From the cell containing the given text, extract its center point as (x, y) coordinate. 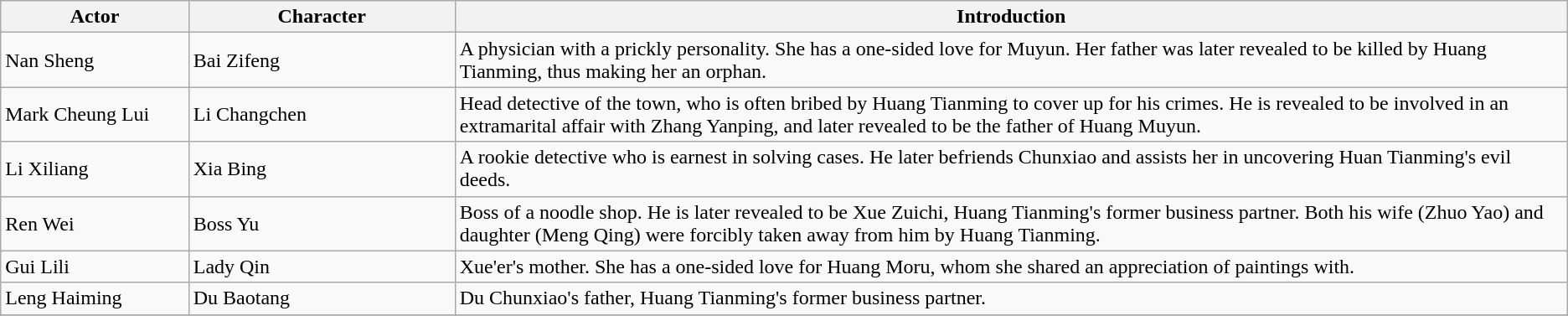
Xue'er's mother. She has a one-sided love for Huang Moru, whom she shared an appreciation of paintings with. (1011, 267)
Mark Cheung Lui (95, 114)
Bai Zifeng (322, 60)
Actor (95, 17)
Introduction (1011, 17)
Li Changchen (322, 114)
Character (322, 17)
A rookie detective who is earnest in solving cases. He later befriends Chunxiao and assists her in uncovering Huan Tianming's evil deeds. (1011, 169)
Leng Haiming (95, 298)
Du Chunxiao's father, Huang Tianming's former business partner. (1011, 298)
Li Xiliang (95, 169)
Boss Yu (322, 223)
Lady Qin (322, 267)
Gui Lili (95, 267)
Xia Bing (322, 169)
Du Baotang (322, 298)
Ren Wei (95, 223)
Nan Sheng (95, 60)
